Scan for the cell matching the given text and deliver its [X, Y] coordinate at center. 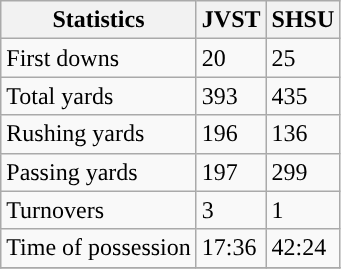
SHSU [303, 20]
Passing yards [99, 172]
First downs [99, 58]
3 [231, 210]
435 [303, 96]
197 [231, 172]
20 [231, 58]
136 [303, 134]
42:24 [303, 248]
299 [303, 172]
Statistics [99, 20]
17:36 [231, 248]
393 [231, 96]
Total yards [99, 96]
Turnovers [99, 210]
196 [231, 134]
JVST [231, 20]
Rushing yards [99, 134]
25 [303, 58]
Time of possession [99, 248]
1 [303, 210]
